Return the [X, Y] coordinate for the center point of the cell that contains the specified text.  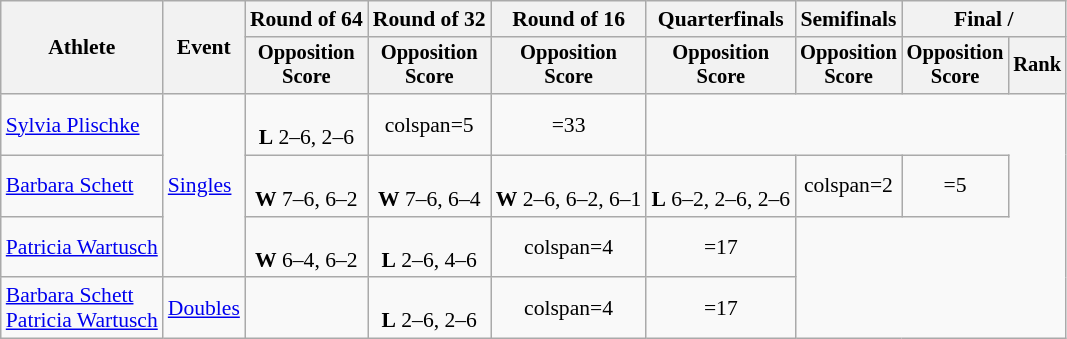
Barbara Schett [82, 186]
Sylvia Plischke [82, 124]
Doubles [204, 308]
colspan=2 [848, 186]
Event [204, 48]
Quarterfinals [720, 19]
Semifinals [848, 19]
colspan=5 [430, 124]
Barbara SchettPatricia Wartusch [82, 308]
W 7–6, 6–4 [430, 186]
=5 [956, 186]
Rank [1037, 66]
Patricia Wartusch [82, 248]
W 2–6, 6–2, 6–1 [569, 186]
W 7–6, 6–2 [306, 186]
Round of 64 [306, 19]
Athlete [82, 48]
Singles [204, 186]
Round of 32 [430, 19]
L 6–2, 2–6, 2–6 [720, 186]
Final / [984, 19]
Round of 16 [569, 19]
W 6–4, 6–2 [306, 248]
L 2–6, 4–6 [430, 248]
=33 [569, 124]
